Capture the cell that displays the provided text and extract its [X, Y] central coordinate. 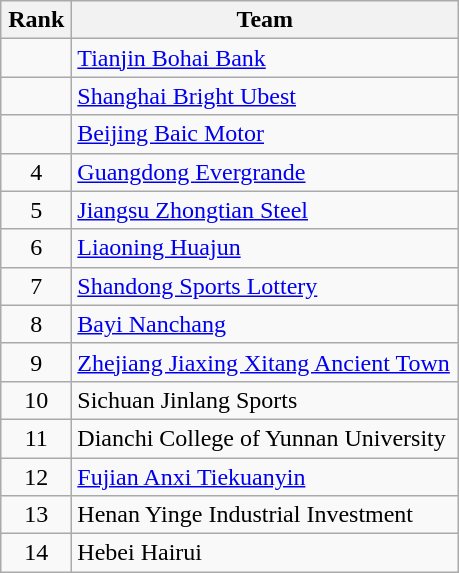
Team [265, 20]
Fujian Anxi Tiekuanyin [265, 477]
Henan Yinge Industrial Investment [265, 515]
Jiangsu Zhongtian Steel [265, 210]
Shanghai Bright Ubest [265, 96]
Guangdong Evergrande [265, 172]
12 [36, 477]
9 [36, 362]
Beijing Baic Motor [265, 134]
13 [36, 515]
Sichuan Jinlang Sports [265, 400]
11 [36, 438]
Shandong Sports Lottery [265, 286]
Liaoning Huajun [265, 248]
Hebei Hairui [265, 553]
Tianjin Bohai Bank [265, 58]
Rank [36, 20]
Zhejiang Jiaxing Xitang Ancient Town [265, 362]
10 [36, 400]
14 [36, 553]
5 [36, 210]
8 [36, 324]
Dianchi College of Yunnan University [265, 438]
6 [36, 248]
Bayi Nanchang [265, 324]
4 [36, 172]
7 [36, 286]
